Pinpoint the cell where the given text exists, returning its [x, y] midpoint coordinate. 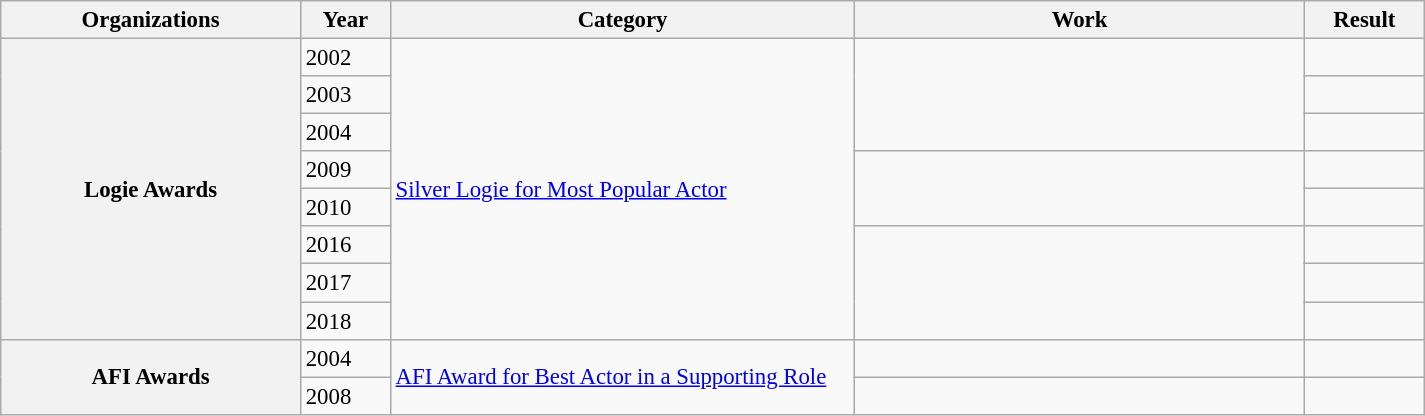
2018 [345, 321]
2008 [345, 396]
2017 [345, 283]
Work [1080, 20]
2010 [345, 208]
Silver Logie for Most Popular Actor [622, 190]
AFI Award for Best Actor in a Supporting Role [622, 376]
2009 [345, 170]
AFI Awards [151, 376]
Year [345, 20]
Category [622, 20]
Organizations [151, 20]
Result [1364, 20]
2003 [345, 95]
2002 [345, 58]
Logie Awards [151, 190]
2016 [345, 245]
